For the text-containing cell, return its midpoint in [x, y] coordinate format. 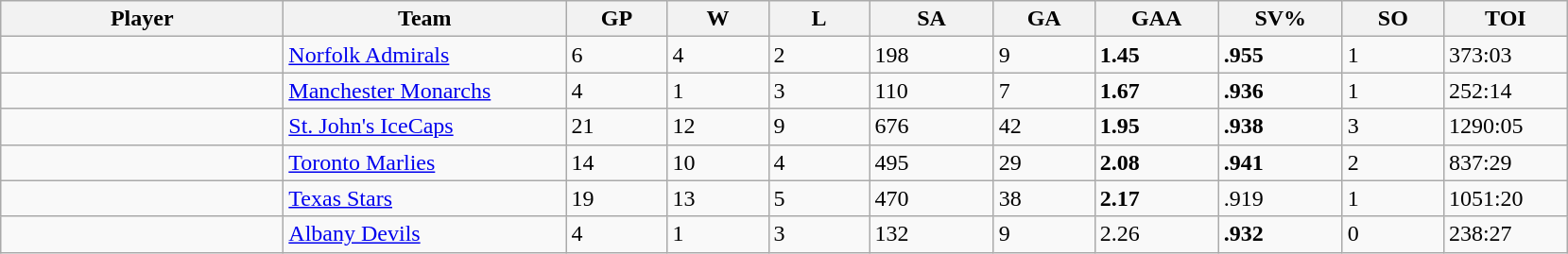
470 [932, 198]
19 [616, 198]
Toronto Marlies [425, 162]
5 [818, 198]
SA [932, 19]
38 [1043, 198]
GAA [1157, 19]
W [718, 19]
29 [1043, 162]
676 [932, 127]
Manchester Monarchs [425, 91]
7 [1043, 91]
Texas Stars [425, 198]
13 [718, 198]
1.67 [1157, 91]
373:03 [1505, 55]
1.95 [1157, 127]
SV% [1280, 19]
21 [616, 127]
1.45 [1157, 55]
Albany Devils [425, 234]
Team [425, 19]
.938 [1280, 127]
252:14 [1505, 91]
.932 [1280, 234]
St. John's IceCaps [425, 127]
12 [718, 127]
198 [932, 55]
2.08 [1157, 162]
2.26 [1157, 234]
GA [1043, 19]
42 [1043, 127]
.941 [1280, 162]
10 [718, 162]
238:27 [1505, 234]
TOI [1505, 19]
0 [1393, 234]
.955 [1280, 55]
6 [616, 55]
.919 [1280, 198]
Norfolk Admirals [425, 55]
.936 [1280, 91]
GP [616, 19]
495 [932, 162]
14 [616, 162]
1051:20 [1505, 198]
1290:05 [1505, 127]
837:29 [1505, 162]
L [818, 19]
110 [932, 91]
SO [1393, 19]
Player [142, 19]
132 [932, 234]
2.17 [1157, 198]
